Scan for the cell matching the given text and deliver its [X, Y] coordinate at center. 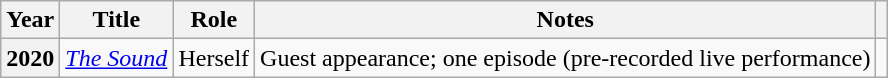
Herself [214, 58]
Year [30, 20]
The Sound [116, 58]
Guest appearance; one episode (pre-recorded live performance) [566, 58]
Notes [566, 20]
Title [116, 20]
2020 [30, 58]
Role [214, 20]
